Determine the (x, y) coordinate at the center of the cell enclosing the given text.  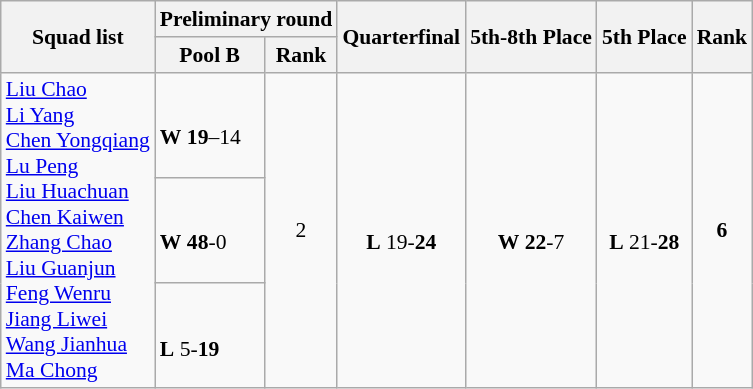
Pool B (210, 55)
2 (302, 230)
Squad list (78, 36)
L 19-24 (401, 230)
W 19–14 (210, 124)
W 22-7 (531, 230)
L 21-28 (644, 230)
Liu ChaoLi YangChen YongqiangLu PengLiu HuachuanChen KaiwenZhang ChaoLiu GuanjunFeng WenruJiang LiweiWang JianhuaMa Chong (78, 230)
W 48-0 (210, 230)
5th-8th Place (531, 36)
5th Place (644, 36)
6 (722, 230)
Quarterfinal (401, 36)
L 5-19 (210, 336)
Preliminary round (246, 19)
